Return the (X, Y) coordinate for the center point of the cell that contains the specified text.  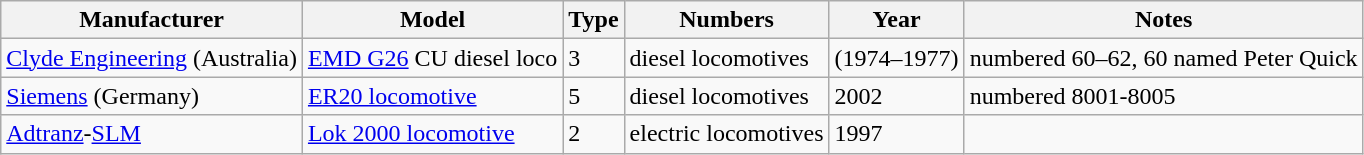
Type (594, 20)
electric locomotives (726, 134)
1997 (896, 134)
numbered 8001-8005 (1164, 96)
EMD G26 CU diesel loco (432, 58)
ER20 locomotive (432, 96)
Siemens (Germany) (152, 96)
Notes (1164, 20)
Lok 2000 locomotive (432, 134)
2 (594, 134)
Year (896, 20)
5 (594, 96)
Numbers (726, 20)
numbered 60–62, 60 named Peter Quick (1164, 58)
(1974–1977) (896, 58)
Clyde Engineering (Australia) (152, 58)
Adtranz-SLM (152, 134)
Manufacturer (152, 20)
Model (432, 20)
2002 (896, 96)
3 (594, 58)
